Scan for the cell matching the given text and deliver its (X, Y) coordinate at center. 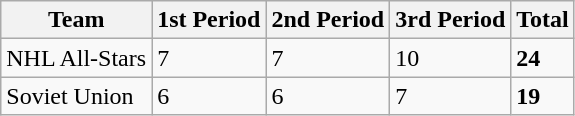
3rd Period (450, 20)
Total (543, 20)
19 (543, 96)
24 (543, 58)
Team (76, 20)
NHL All-Stars (76, 58)
Soviet Union (76, 96)
10 (450, 58)
2nd Period (328, 20)
1st Period (209, 20)
